Locate the cell with the specified text and output its (X, Y) center coordinate. 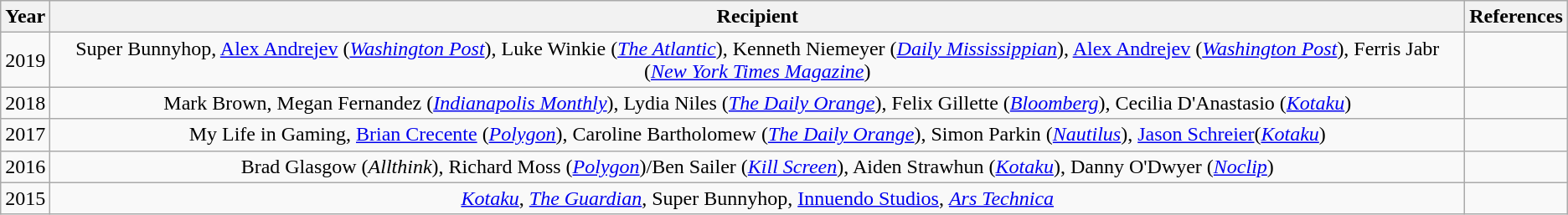
2015 (25, 198)
2019 (25, 60)
2016 (25, 166)
Kotaku, The Guardian, Super Bunnyhop, Innuendo Studios, Ars Technica (757, 198)
Year (25, 17)
My Life in Gaming, Brian Crecente (Polygon), Caroline Bartholomew (The Daily Orange), Simon Parkin (Nautilus), Jason Schreier(Kotaku) (757, 135)
Mark Brown, Megan Fernandez (Indianapolis Monthly), Lydia Niles (The Daily Orange), Felix Gillette (Bloomberg), Cecilia D'Anastasio (Kotaku) (757, 103)
Brad Glasgow (Allthink), Richard Moss (Polygon)/Ben Sailer (Kill Screen), Aiden Strawhun (Kotaku), Danny O'Dwyer (Noclip) (757, 166)
2017 (25, 135)
References (1516, 17)
Recipient (757, 17)
2018 (25, 103)
